Return [X, Y] of the center of cell containing provided text 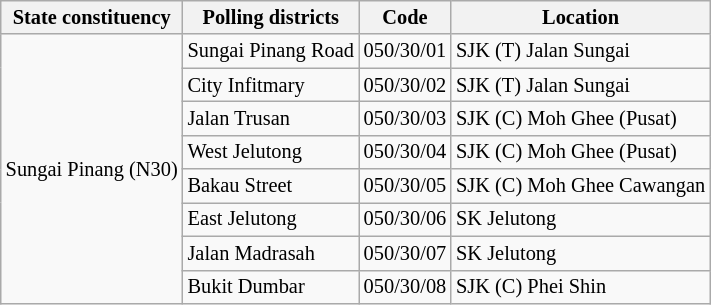
Sungai Pinang Road [271, 51]
050/30/02 [405, 85]
050/30/08 [405, 287]
Jalan Trusan [271, 118]
City Infitmary [271, 85]
050/30/04 [405, 152]
SJK (C) Phei Shin [580, 287]
SJK (C) Moh Ghee Cawangan [580, 186]
Polling districts [271, 17]
050/30/06 [405, 219]
Location [580, 17]
050/30/03 [405, 118]
Code [405, 17]
050/30/05 [405, 186]
Bukit Dumbar [271, 287]
State constituency [92, 17]
Sungai Pinang (N30) [92, 168]
Bakau Street [271, 186]
050/30/01 [405, 51]
East Jelutong [271, 219]
050/30/07 [405, 253]
West Jelutong [271, 152]
Jalan Madrasah [271, 253]
